Locate the cell with the specified text and output its (x, y) center coordinate. 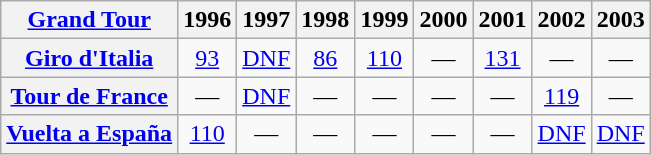
1999 (384, 20)
2000 (444, 20)
93 (208, 58)
86 (326, 58)
Giro d'Italia (90, 58)
131 (502, 58)
Grand Tour (90, 20)
2001 (502, 20)
Tour de France (90, 96)
119 (562, 96)
Vuelta a España (90, 134)
1998 (326, 20)
2002 (562, 20)
1996 (208, 20)
2003 (620, 20)
1997 (266, 20)
